Provide the [x, y] coordinate of the cell's center where the given text is located.  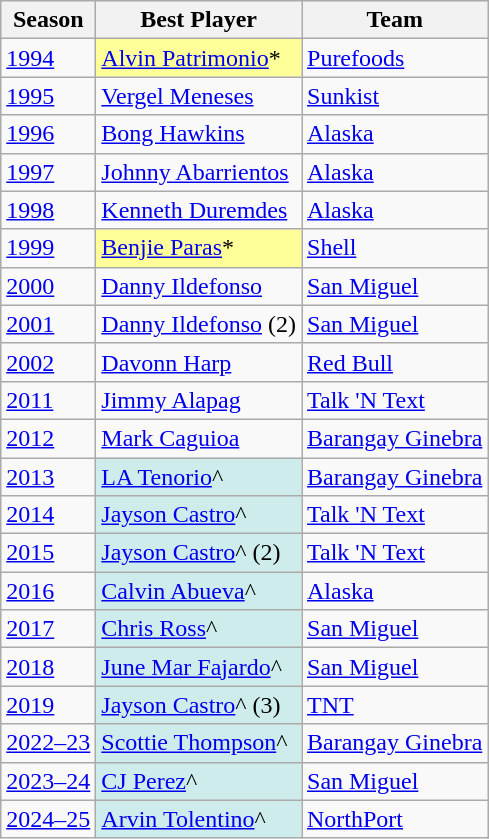
2019 [48, 705]
2022–23 [48, 743]
Mark Caguioa [199, 438]
June Mar Fajardo^ [199, 667]
1996 [48, 134]
LA Tenorio^ [199, 477]
2001 [48, 324]
Johnny Abarrientos [199, 172]
CJ Perez^ [199, 781]
2012 [48, 438]
Best Player [199, 20]
Arvin Tolentino^ [199, 819]
2018 [48, 667]
Jimmy Alapag [199, 400]
Jayson Castro^ [199, 515]
2024–25 [48, 819]
Team [395, 20]
2016 [48, 591]
Shell [395, 248]
2000 [48, 286]
Danny Ildefonso [199, 286]
1995 [48, 96]
Davonn Harp [199, 362]
2015 [48, 553]
Season [48, 20]
Danny Ildefonso (2) [199, 324]
Sunkist [395, 96]
Alvin Patrimonio* [199, 58]
2011 [48, 400]
Calvin Abueva^ [199, 591]
Kenneth Duremdes [199, 210]
2014 [48, 515]
2013 [48, 477]
2017 [48, 629]
Chris Ross^ [199, 629]
Jayson Castro^ (3) [199, 705]
1994 [48, 58]
NorthPort [395, 819]
1997 [48, 172]
2023–24 [48, 781]
Scottie Thompson^ [199, 743]
Vergel Meneses [199, 96]
Bong Hawkins [199, 134]
Benjie Paras* [199, 248]
Red Bull [395, 362]
1999 [48, 248]
Jayson Castro^ (2) [199, 553]
2002 [48, 362]
Purefoods [395, 58]
TNT [395, 705]
1998 [48, 210]
